Determine the (x, y) coordinate at the center of the cell enclosing the given text.  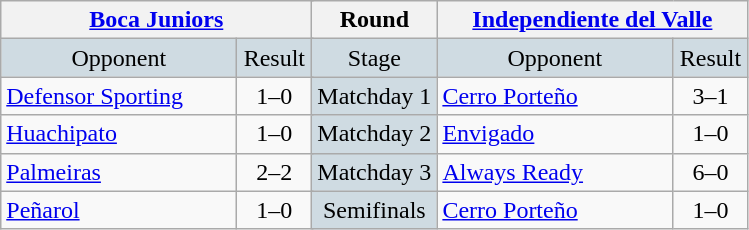
Defensor Sporting (119, 96)
Boca Juniors (156, 20)
Matchday 3 (374, 172)
Semifinals (374, 210)
Always Ready (555, 172)
3–1 (710, 96)
Palmeiras (119, 172)
Stage (374, 58)
Matchday 1 (374, 96)
Matchday 2 (374, 134)
Envigado (555, 134)
Independiente del Valle (592, 20)
Round (374, 20)
Peñarol (119, 210)
2–2 (274, 172)
6–0 (710, 172)
Huachipato (119, 134)
